Extract the [X, Y] coordinate from the center of the cell holding the provided text.  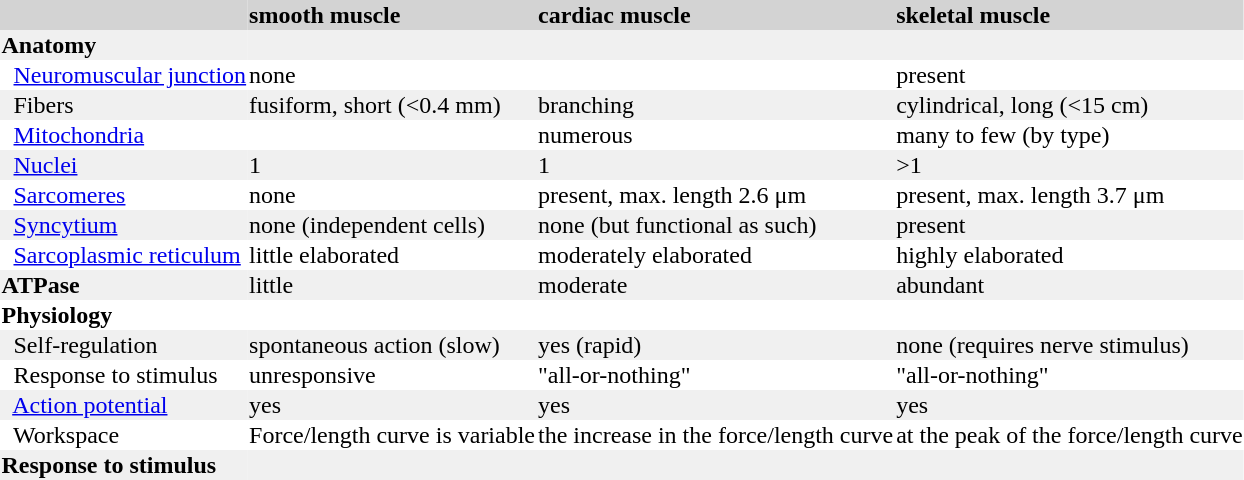
Force/length curve is variable [392, 435]
smooth muscle [392, 15]
"all-or-nothing" [716, 375]
Syncytium [124, 225]
spontaneous action (slow) [392, 345]
none (independent cells) [392, 225]
numerous [716, 135]
Self-regulation [124, 345]
present, max. length 2.6 μm [716, 195]
ATPase [124, 285]
Nuclei [124, 165]
Workspace [124, 435]
none (but functional as such) [716, 225]
little elaborated [392, 255]
little [392, 285]
the increase in the force/length curve [716, 435]
yes (rapid) [716, 345]
moderately elaborated [716, 255]
fusiform, short (<0.4 mm) [392, 105]
Fibers [124, 105]
Neuromuscular junction [124, 75]
Physiology [124, 315]
Sarcomeres [124, 195]
branching [716, 105]
Mitochondria [124, 135]
Sarcoplasmic reticulum [124, 255]
Anatomy [124, 45]
unresponsive [392, 375]
moderate [716, 285]
cardiac muscle [716, 15]
Action potential [124, 405]
